Provide the (X, Y) coordinate of the cell's center where the given text is located.  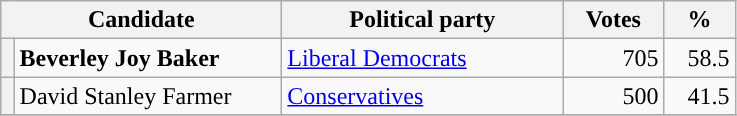
705 (614, 58)
Votes (614, 20)
41.5 (700, 96)
58.5 (700, 58)
500 (614, 96)
David Stanley Farmer (148, 96)
% (700, 20)
Conservatives (422, 96)
Liberal Democrats (422, 58)
Beverley Joy Baker (148, 58)
Political party (422, 20)
Candidate (142, 20)
